From the cell containing the given text, extract its center point as (X, Y) coordinate. 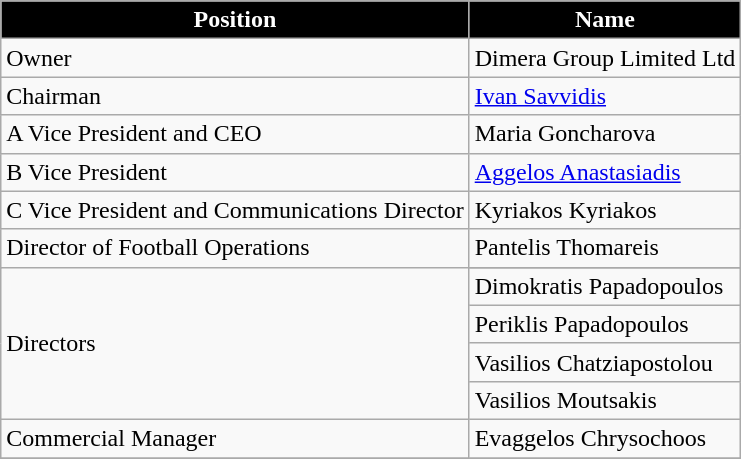
Periklis Papadopoulos (605, 324)
Kyriakos Kyriakos (605, 210)
Chairman (235, 96)
Pantelis Thomareis (605, 248)
Directors (235, 343)
Dimera Group Limited Ltd (605, 58)
Owner (235, 58)
Commercial Manager (235, 438)
Name (605, 20)
Evaggelos Chrysochoos (605, 438)
Aggelos Anastasiadis (605, 172)
Position (235, 20)
Maria Goncharova (605, 134)
C Vice President and Communications Director (235, 210)
B Vice President (235, 172)
Dimokratis Papadopoulos (605, 286)
Ivan Savvidis (605, 96)
A Vice President and CEO (235, 134)
Director of Football Operations (235, 248)
Vasilios Chatziapostolou (605, 362)
Vasilios Moutsakis (605, 400)
